Pinpoint the cell where the given text exists, returning its [x, y] midpoint coordinate. 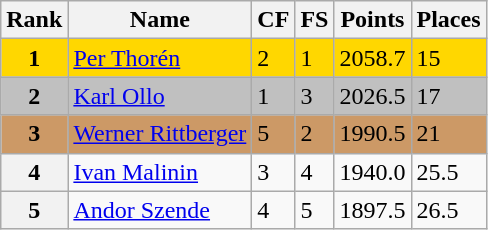
Ivan Malinin [160, 172]
26.5 [448, 210]
17 [448, 96]
Rank [34, 20]
Per Thorén [160, 58]
1940.0 [372, 172]
Karl Ollo [160, 96]
Andor Szende [160, 210]
2058.7 [372, 58]
21 [448, 134]
2026.5 [372, 96]
CF [274, 20]
1897.5 [372, 210]
Points [372, 20]
1990.5 [372, 134]
Places [448, 20]
Werner Rittberger [160, 134]
FS [314, 20]
15 [448, 58]
Name [160, 20]
25.5 [448, 172]
